Determine the [x, y] coordinate at the center of the cell enclosing the given text.  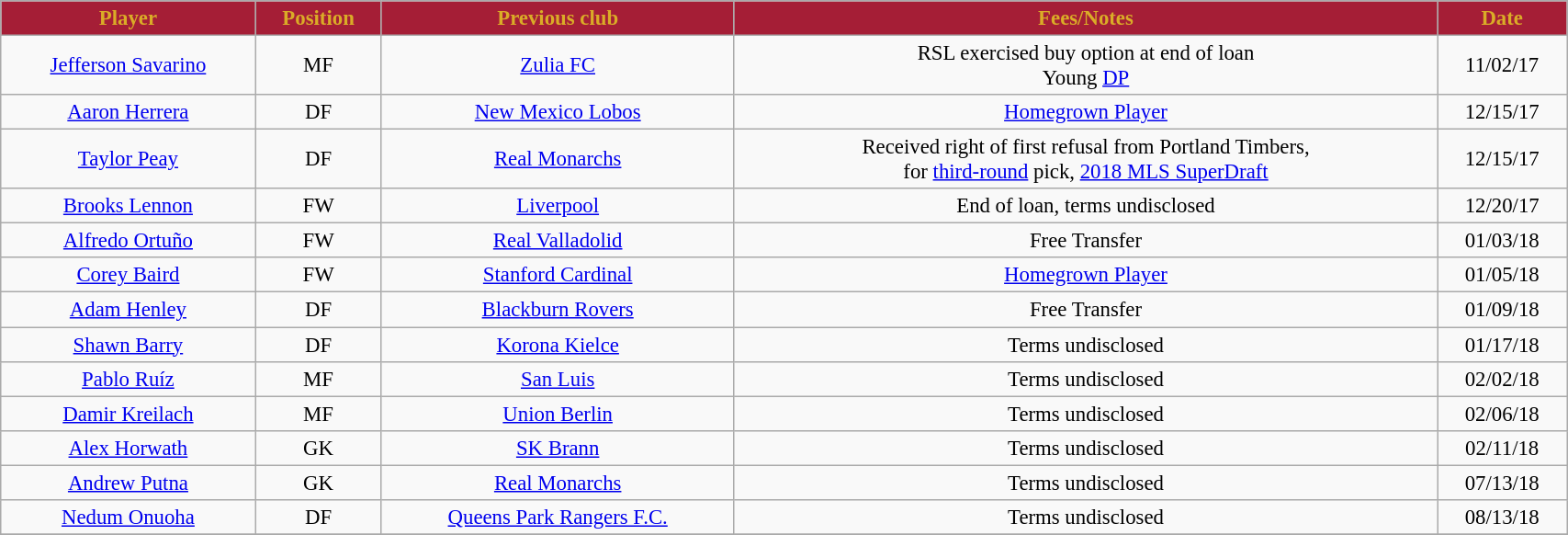
Shawn Barry [129, 345]
Date [1503, 18]
Blackburn Rovers [558, 310]
02/06/18 [1503, 414]
Queens Park Rangers F.C. [558, 518]
Jefferson Savarino [129, 66]
02/11/18 [1503, 448]
01/03/18 [1503, 241]
End of loan, terms undisclosed [1086, 206]
01/17/18 [1503, 345]
Corey Baird [129, 275]
Real Valladolid [558, 241]
01/09/18 [1503, 310]
Brooks Lennon [129, 206]
Previous club [558, 18]
01/05/18 [1503, 275]
Nedum Onuoha [129, 518]
Damir Kreilach [129, 414]
Taylor Peay [129, 160]
RSL exercised buy option at end of loan Young DP [1086, 66]
Andrew Putna [129, 483]
Aaron Herrera [129, 112]
11/02/17 [1503, 66]
Alex Horwath [129, 448]
SK Brann [558, 448]
New Mexico Lobos [558, 112]
Position [318, 18]
Player [129, 18]
08/13/18 [1503, 518]
Liverpool [558, 206]
Adam Henley [129, 310]
Korona Kielce [558, 345]
07/13/18 [1503, 483]
Stanford Cardinal [558, 275]
Received right of first refusal from Portland Timbers,for third-round pick, 2018 MLS SuperDraft [1086, 160]
02/02/18 [1503, 379]
Alfredo Ortuño [129, 241]
Fees/Notes [1086, 18]
San Luis [558, 379]
Zulia FC [558, 66]
12/20/17 [1503, 206]
Pablo Ruíz [129, 379]
Union Berlin [558, 414]
